Capture the cell that displays the provided text and extract its (x, y) central coordinate. 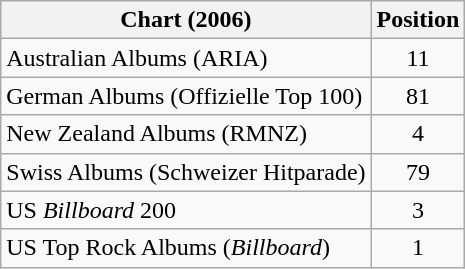
German Albums (Offizielle Top 100) (186, 96)
Swiss Albums (Schweizer Hitparade) (186, 172)
4 (418, 134)
81 (418, 96)
New Zealand Albums (RMNZ) (186, 134)
1 (418, 248)
11 (418, 58)
US Billboard 200 (186, 210)
US Top Rock Albums (Billboard) (186, 248)
3 (418, 210)
Australian Albums (ARIA) (186, 58)
Position (418, 20)
79 (418, 172)
Chart (2006) (186, 20)
